Return (X, Y) of the center of cell containing provided text 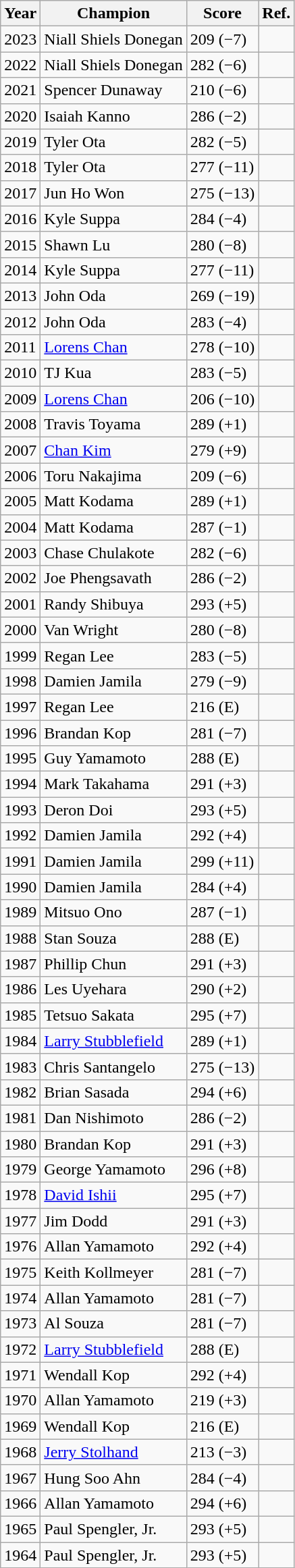
2023 (20, 39)
1999 (20, 655)
269 (−19) (223, 296)
1996 (20, 732)
Chris Santangelo (113, 1066)
1967 (20, 1478)
282 (−5) (223, 142)
2013 (20, 296)
299 (+11) (223, 861)
1980 (20, 1144)
Brian Sasada (113, 1092)
2022 (20, 65)
Shawn Lu (113, 244)
TJ Kua (113, 373)
1985 (20, 1015)
Tetsuo Sakata (113, 1015)
283 (−4) (223, 322)
1982 (20, 1092)
2002 (20, 578)
1972 (20, 1349)
1995 (20, 759)
2014 (20, 270)
1992 (20, 836)
1970 (20, 1401)
Spencer Dunaway (113, 90)
Champion (113, 13)
1975 (20, 1272)
Van Wright (113, 630)
1964 (20, 1555)
2005 (20, 502)
Randy Shibuya (113, 604)
1990 (20, 887)
1976 (20, 1247)
Keith Kollmeyer (113, 1272)
284 (+4) (223, 887)
1971 (20, 1375)
Chase Chulakote (113, 553)
2011 (20, 348)
Jerry Stolhand (113, 1452)
Year (20, 13)
1993 (20, 810)
1977 (20, 1221)
1966 (20, 1503)
Jun Ho Won (113, 193)
Joe Phengsavath (113, 578)
Ref. (277, 13)
2008 (20, 425)
1989 (20, 913)
219 (+3) (223, 1401)
2009 (20, 399)
Dan Nishimoto (113, 1118)
2016 (20, 219)
2018 (20, 167)
1986 (20, 990)
Mitsuo Ono (113, 913)
290 (+2) (223, 990)
2000 (20, 630)
David Ishii (113, 1195)
Isaiah Kanno (113, 116)
1969 (20, 1426)
296 (+8) (223, 1170)
1983 (20, 1066)
2021 (20, 90)
1984 (20, 1041)
2017 (20, 193)
1991 (20, 861)
278 (−10) (223, 348)
279 (−9) (223, 681)
Travis Toyama (113, 425)
Deron Doi (113, 810)
209 (−7) (223, 39)
1978 (20, 1195)
210 (−6) (223, 90)
1965 (20, 1529)
1997 (20, 707)
Mark Takahama (113, 784)
1994 (20, 784)
Hung Soo Ahn (113, 1478)
1973 (20, 1324)
279 (+9) (223, 450)
1988 (20, 938)
Les Uyehara (113, 990)
1974 (20, 1298)
2020 (20, 116)
206 (−10) (223, 399)
Chan Kim (113, 450)
209 (−6) (223, 476)
Stan Souza (113, 938)
Guy Yamamoto (113, 759)
1968 (20, 1452)
1987 (20, 964)
1979 (20, 1170)
Toru Nakajima (113, 476)
2004 (20, 527)
George Yamamoto (113, 1170)
Al Souza (113, 1324)
Score (223, 13)
1998 (20, 681)
Phillip Chun (113, 964)
2012 (20, 322)
2003 (20, 553)
2019 (20, 142)
2007 (20, 450)
2015 (20, 244)
2010 (20, 373)
2006 (20, 476)
1981 (20, 1118)
213 (−3) (223, 1452)
2001 (20, 604)
Jim Dodd (113, 1221)
